Provide the (x, y) coordinate of the cell's center where the given text is located.  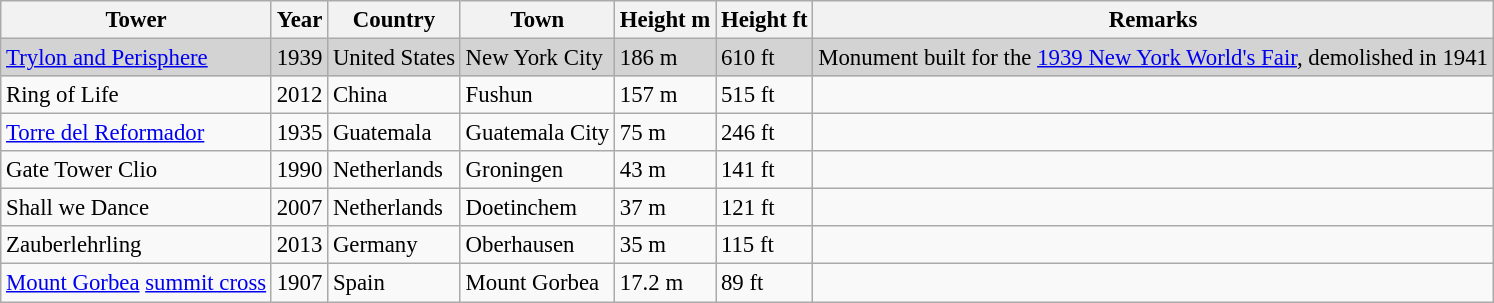
Trylon and Perisphere (136, 58)
Gate Tower Clio (136, 170)
Guatemala City (537, 133)
141 ft (764, 170)
121 ft (764, 208)
Year (299, 20)
17.2 m (666, 283)
35 m (666, 245)
Torre del Reformador (136, 133)
2007 (299, 208)
Tower (136, 20)
Town (537, 20)
1907 (299, 283)
Monument built for the 1939 New York World's Fair, demolished in 1941 (1153, 58)
2013 (299, 245)
Mount Gorbea (537, 283)
Ring of Life (136, 95)
75 m (666, 133)
China (394, 95)
Groningen (537, 170)
Zauberlehrling (136, 245)
Shall we Dance (136, 208)
Mount Gorbea summit cross (136, 283)
Remarks (1153, 20)
2012 (299, 95)
186 m (666, 58)
Fushun (537, 95)
43 m (666, 170)
Doetinchem (537, 208)
Germany (394, 245)
37 m (666, 208)
115 ft (764, 245)
610 ft (764, 58)
United States (394, 58)
Guatemala (394, 133)
515 ft (764, 95)
Spain (394, 283)
1990 (299, 170)
157 m (666, 95)
Oberhausen (537, 245)
1939 (299, 58)
New York City (537, 58)
Country (394, 20)
246 ft (764, 133)
89 ft (764, 283)
Height ft (764, 20)
Height m (666, 20)
1935 (299, 133)
